Identify which cell holds the provided text, then report its [x, y] central coordinate. 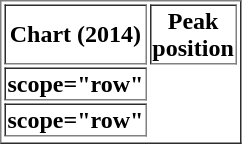
Chart (2014) [75, 34]
Peakposition [192, 34]
